Output the [x, y] coordinate of the center of the cell containing the given text.  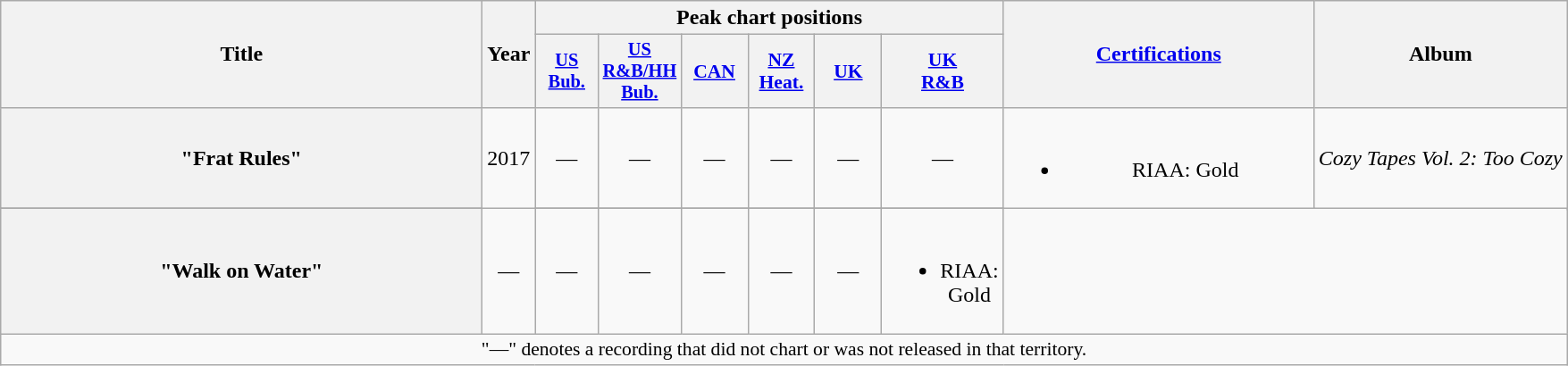
CAN [715, 71]
"Frat Rules" [241, 157]
Year [509, 54]
Certifications [1158, 54]
Album [1440, 54]
NZ Heat. [781, 71]
UKR&B [943, 71]
UK [849, 71]
Cozy Tapes Vol. 2: Too Cozy [1440, 157]
2017 [509, 157]
Peak chart positions [769, 18]
USR&B/HHBub. [640, 71]
"Walk on Water" [241, 271]
USBub. [566, 71]
"—" denotes a recording that did not chart or was not released in that territory. [784, 350]
Title [241, 54]
